Provide the [X, Y] coordinate of the cell's center where the given text is located.  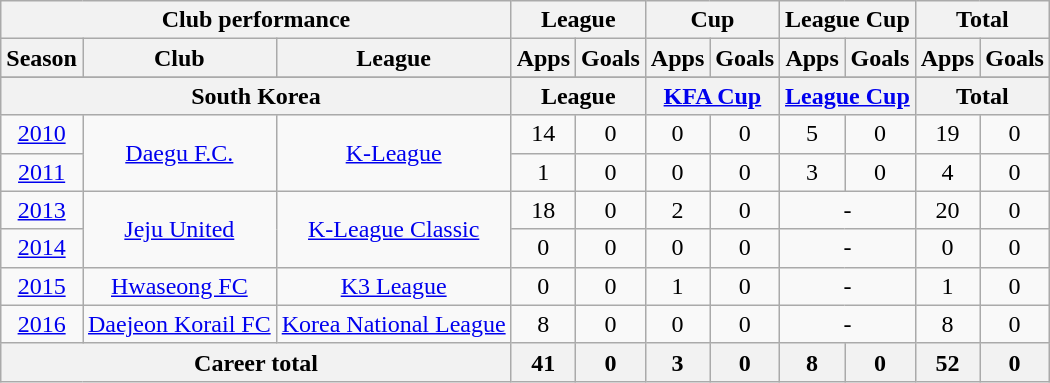
2015 [42, 286]
5 [812, 134]
K-League Classic [394, 229]
18 [543, 210]
Hwaseong FC [179, 286]
Career total [256, 362]
20 [947, 210]
K-League [394, 153]
2010 [42, 134]
4 [947, 172]
2 [677, 210]
KFA Cup [712, 96]
K3 League [394, 286]
19 [947, 134]
41 [543, 362]
2016 [42, 324]
2013 [42, 210]
2014 [42, 248]
Club performance [256, 20]
Jeju United [179, 229]
14 [543, 134]
Korea National League [394, 324]
Season [42, 58]
Daegu F.C. [179, 153]
South Korea [256, 96]
2011 [42, 172]
Club [179, 58]
52 [947, 362]
Cup [712, 20]
Daejeon Korail FC [179, 324]
